Search for the cell housing the specified text and yield its [x, y] center coordinate. 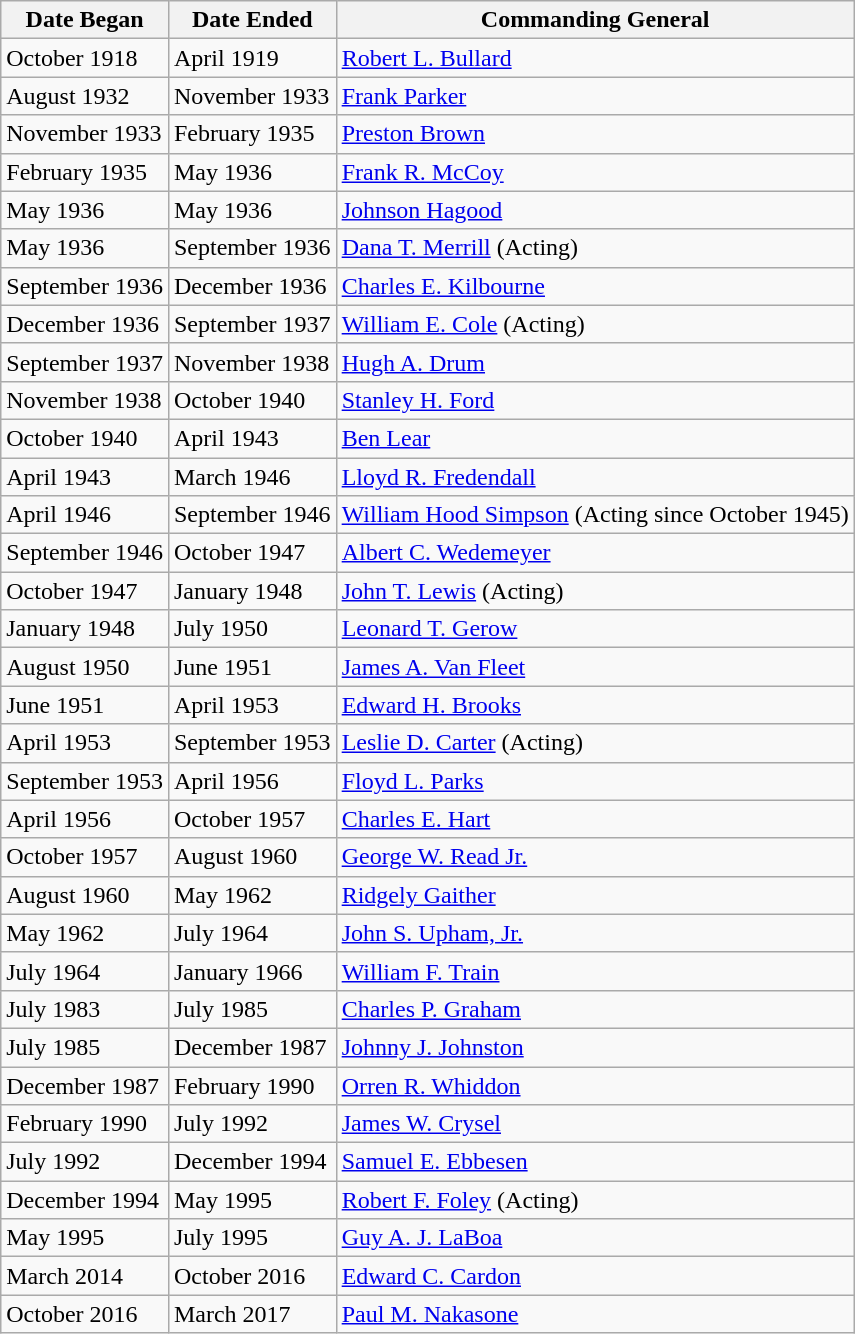
Lloyd R. Fredendall [595, 477]
Ridgely Gaither [595, 895]
Date Ended [252, 20]
Frank Parker [595, 96]
Preston Brown [595, 134]
August 1950 [85, 667]
Date Began [85, 20]
January 1966 [252, 971]
Orren R. Whiddon [595, 1085]
Ben Lear [595, 438]
Floyd L. Parks [595, 781]
Albert C. Wedemeyer [595, 553]
Charles E. Kilbourne [595, 286]
Stanley H. Ford [595, 400]
William F. Train [595, 971]
Hugh A. Drum [595, 362]
Samuel E. Ebbesen [595, 1162]
Guy A. J. LaBoa [595, 1238]
April 1919 [252, 58]
April 1946 [85, 515]
Charles P. Graham [595, 1009]
Edward H. Brooks [595, 705]
James W. Crysel [595, 1124]
Leonard T. Gerow [595, 629]
October 1918 [85, 58]
Johnny J. Johnston [595, 1047]
William E. Cole (Acting) [595, 324]
Paul M. Nakasone [595, 1314]
Commanding General [595, 20]
Frank R. McCoy [595, 172]
Charles E. Hart [595, 819]
Leslie D. Carter (Acting) [595, 743]
July 1950 [252, 629]
Edward C. Cardon [595, 1276]
March 1946 [252, 477]
William Hood Simpson (Acting since October 1945) [595, 515]
James A. Van Fleet [595, 667]
March 2017 [252, 1314]
Robert F. Foley (Acting) [595, 1200]
John T. Lewis (Acting) [595, 591]
March 2014 [85, 1276]
July 1995 [252, 1238]
John S. Upham, Jr. [595, 933]
Robert L. Bullard [595, 58]
August 1932 [85, 96]
Dana T. Merrill (Acting) [595, 248]
Johnson Hagood [595, 210]
July 1983 [85, 1009]
George W. Read Jr. [595, 857]
